Determine the (x, y) coordinate at the center of the cell enclosing the given text.  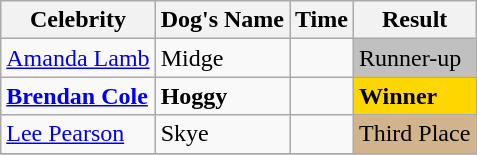
Skye (222, 134)
Time (322, 20)
Winner (414, 96)
Third Place (414, 134)
Midge (222, 58)
Hoggy (222, 96)
Celebrity (78, 20)
Runner-up (414, 58)
Dog's Name (222, 20)
Brendan Cole (78, 96)
Lee Pearson (78, 134)
Result (414, 20)
Amanda Lamb (78, 58)
